From the cell containing the given text, extract its center point as [X, Y] coordinate. 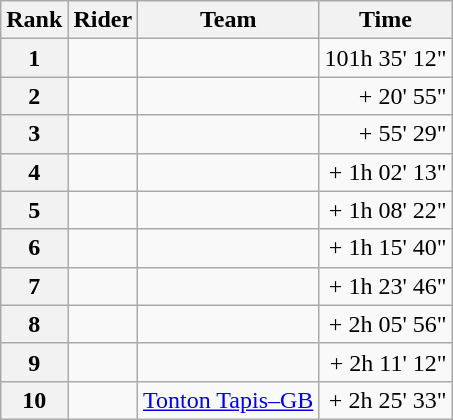
+ 55' 29" [386, 134]
+ 1h 08' 22" [386, 210]
+ 1h 15' 40" [386, 248]
Rider [103, 20]
3 [34, 134]
+ 1h 23' 46" [386, 286]
2 [34, 96]
8 [34, 324]
Tonton Tapis–GB [228, 400]
Rank [34, 20]
1 [34, 58]
+ 2h 25' 33" [386, 400]
+ 1h 02' 13" [386, 172]
4 [34, 172]
5 [34, 210]
Team [228, 20]
6 [34, 248]
Time [386, 20]
7 [34, 286]
+ 2h 05' 56" [386, 324]
101h 35' 12" [386, 58]
10 [34, 400]
+ 2h 11' 12" [386, 362]
9 [34, 362]
+ 20' 55" [386, 96]
